Pinpoint the cell where the given text exists, returning its (x, y) midpoint coordinate. 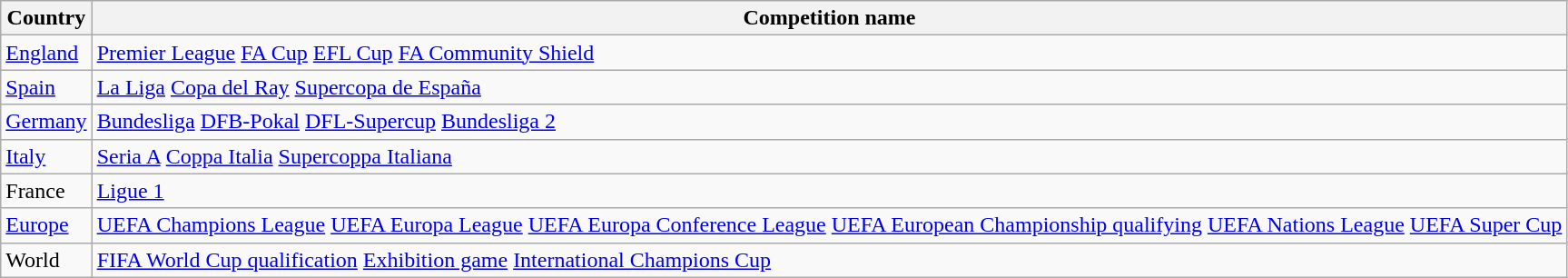
France (46, 191)
Premier League FA Cup EFL Cup FA Community Shield (830, 53)
Seria A Coppa Italia Supercoppa Italiana (830, 156)
Ligue 1 (830, 191)
FIFA World Cup qualification Exhibition game International Champions Cup (830, 260)
La Liga Copa del Ray Supercopa de España (830, 87)
Europe (46, 225)
Competition name (830, 18)
Country (46, 18)
UEFA Champions League UEFA Europa League UEFA Europa Conference League UEFA European Championship qualifying UEFA Nations League UEFA Super Cup (830, 225)
England (46, 53)
World (46, 260)
Germany (46, 122)
Spain (46, 87)
Italy (46, 156)
Bundesliga DFB-Pokal DFL-Supercup Bundesliga 2 (830, 122)
